Provide the [X, Y] coordinate of the cell's center where the given text is located.  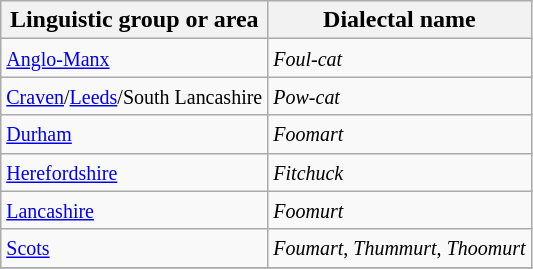
Lancashire [134, 210]
Foumart, Thummurt, Thoomurt [400, 248]
Fitchuck [400, 172]
Scots [134, 248]
Dialectal name [400, 20]
Foomurt [400, 210]
Pow-cat [400, 96]
Anglo-Manx [134, 58]
Durham [134, 134]
Foomart [400, 134]
Foul-cat [400, 58]
Linguistic group or area [134, 20]
Craven/Leeds/South Lancashire [134, 96]
Herefordshire [134, 172]
